Determine the [x, y] coordinate at the center of the cell enclosing the given text.  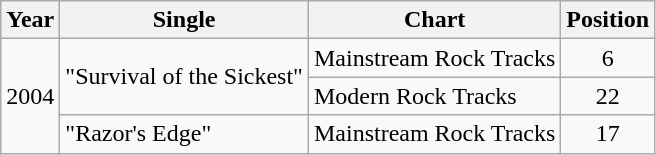
Position [608, 20]
2004 [30, 96]
"Razor's Edge" [184, 134]
Year [30, 20]
Modern Rock Tracks [434, 96]
Chart [434, 20]
17 [608, 134]
22 [608, 96]
"Survival of the Sickest" [184, 77]
Single [184, 20]
6 [608, 58]
